Output the [x, y] coordinate of the center of the cell containing the given text.  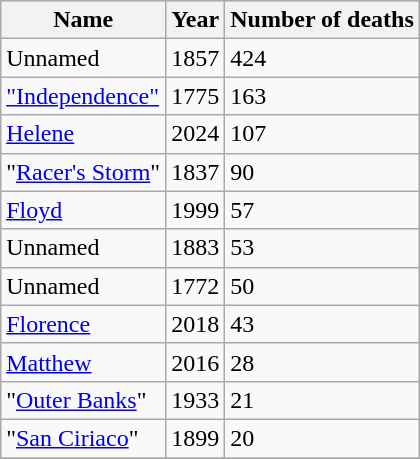
2018 [196, 324]
1837 [196, 172]
28 [322, 362]
107 [322, 134]
1772 [196, 286]
53 [322, 248]
Helene [84, 134]
"San Ciriaco" [84, 438]
Name [84, 20]
424 [322, 58]
43 [322, 324]
"Outer Banks" [84, 400]
1775 [196, 96]
"Independence" [84, 96]
Number of deaths [322, 20]
"Racer's Storm" [84, 172]
Florence [84, 324]
163 [322, 96]
2016 [196, 362]
2024 [196, 134]
Year [196, 20]
50 [322, 286]
1883 [196, 248]
57 [322, 210]
1933 [196, 400]
1857 [196, 58]
90 [322, 172]
Matthew [84, 362]
21 [322, 400]
1899 [196, 438]
Floyd [84, 210]
1999 [196, 210]
20 [322, 438]
